Detect which cell encompasses the target text, then output its (X, Y) center coordinate. 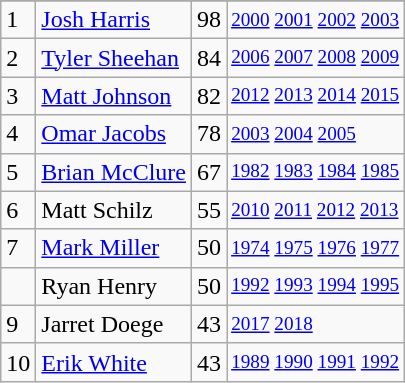
9 (18, 324)
2012 2013 2014 2015 (316, 96)
98 (210, 20)
1974 1975 1976 1977 (316, 248)
82 (210, 96)
Omar Jacobs (114, 134)
Matt Johnson (114, 96)
1982 1983 1984 1985 (316, 172)
10 (18, 362)
4 (18, 134)
78 (210, 134)
6 (18, 210)
2006 2007 2008 2009 (316, 58)
Erik White (114, 362)
55 (210, 210)
1 (18, 20)
7 (18, 248)
3 (18, 96)
Tyler Sheehan (114, 58)
1989 1990 1991 1992 (316, 362)
84 (210, 58)
Matt Schilz (114, 210)
Ryan Henry (114, 286)
Jarret Doege (114, 324)
5 (18, 172)
2000 2001 2002 2003 (316, 20)
1992 1993 1994 1995 (316, 286)
2 (18, 58)
2010 2011 2012 2013 (316, 210)
2003 2004 2005 (316, 134)
Brian McClure (114, 172)
67 (210, 172)
Mark Miller (114, 248)
Josh Harris (114, 20)
2017 2018 (316, 324)
